Pinpoint the cell where the given text exists, returning its [X, Y] midpoint coordinate. 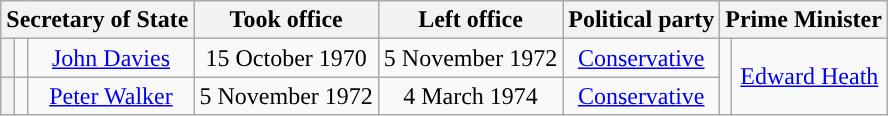
Secretary of State [98, 20]
Prime Minister [804, 20]
John Davies [111, 58]
Left office [470, 20]
Peter Walker [111, 96]
4 March 1974 [470, 96]
15 October 1970 [286, 58]
Took office [286, 20]
Edward Heath [809, 77]
Political party [642, 20]
